Detect which cell encompasses the target text, then output its (X, Y) center coordinate. 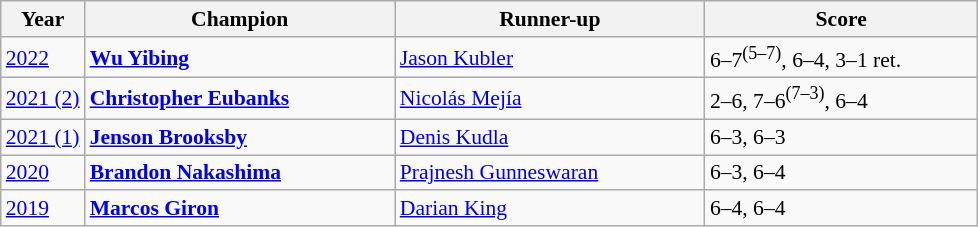
Marcos Giron (240, 209)
6–3, 6–4 (842, 173)
Prajnesh Gunneswaran (550, 173)
2019 (43, 209)
Champion (240, 19)
Score (842, 19)
6–7(5–7), 6–4, 3–1 ret. (842, 58)
Year (43, 19)
2–6, 7–6(7–3), 6–4 (842, 98)
6–3, 6–3 (842, 137)
Denis Kudla (550, 137)
Jenson Brooksby (240, 137)
2022 (43, 58)
Nicolás Mejía (550, 98)
Runner-up (550, 19)
6–4, 6–4 (842, 209)
Brandon Nakashima (240, 173)
Christopher Eubanks (240, 98)
Jason Kubler (550, 58)
Wu Yibing (240, 58)
2020 (43, 173)
2021 (1) (43, 137)
Darian King (550, 209)
2021 (2) (43, 98)
